Detect which cell encompasses the target text, then output its (X, Y) center coordinate. 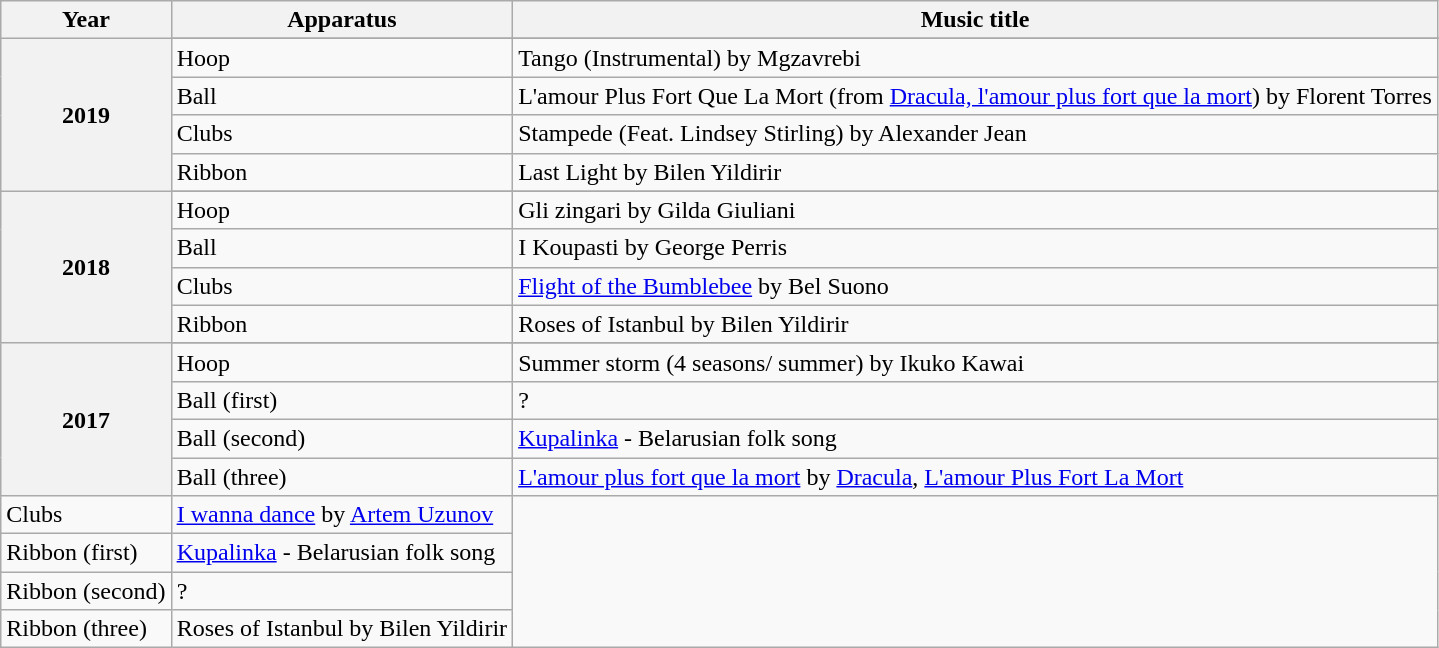
Ball (first) (342, 400)
Ribbon (first) (86, 553)
Tango (Instrumental) by Mgzavrebi (976, 58)
L'amour Plus Fort Que La Mort (from Dracula, l'amour plus fort que la mort) by Florent Torres (976, 96)
Stampede (Feat. Lindsey Stirling) by Alexander Jean (976, 134)
I wanna dance by Artem Uzunov (342, 515)
Summer storm (4 seasons/ summer) by Ikuko Kawai (976, 362)
L'amour plus fort que la mort by Dracula, L'amour Plus Fort La Mort (976, 477)
Ribbon (second) (86, 591)
Ribbon (three) (86, 629)
2017 (86, 419)
2018 (86, 267)
2019 (86, 115)
Ball (second) (342, 438)
Music title (976, 20)
Apparatus (342, 20)
Ball (three) (342, 477)
Flight of the Bumblebee by Bel Suono (976, 286)
I Koupasti by George Perris (976, 248)
Year (86, 20)
Last Light by Bilen Yildirir (976, 172)
Gli zingari by Gilda Giuliani (976, 210)
